Identify which cell holds the provided text, then report its (x, y) central coordinate. 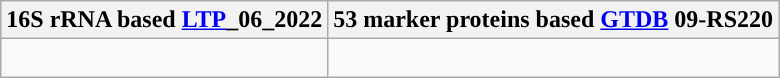
16S rRNA based LTP_06_2022 (164, 20)
53 marker proteins based GTDB 09-RS220 (554, 20)
